Provide the (x, y) coordinate of the cell's center where the given text is located.  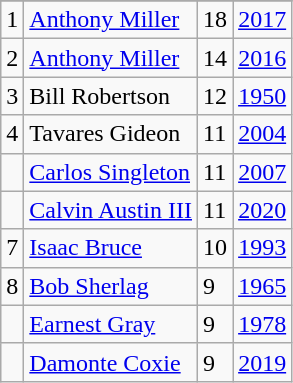
18 (216, 20)
8 (12, 286)
2004 (262, 134)
12 (216, 96)
2 (12, 58)
14 (216, 58)
1965 (262, 286)
2016 (262, 58)
Carlos Singleton (111, 172)
2007 (262, 172)
1978 (262, 324)
1 (12, 20)
7 (12, 248)
1950 (262, 96)
10 (216, 248)
Earnest Gray (111, 324)
2017 (262, 20)
Damonte Coxie (111, 362)
Calvin Austin III (111, 210)
Isaac Bruce (111, 248)
Bob Sherlag (111, 286)
1993 (262, 248)
Tavares Gideon (111, 134)
Bill Robertson (111, 96)
4 (12, 134)
2020 (262, 210)
3 (12, 96)
2019 (262, 362)
